Locate the cell with the specified text and output its [X, Y] center coordinate. 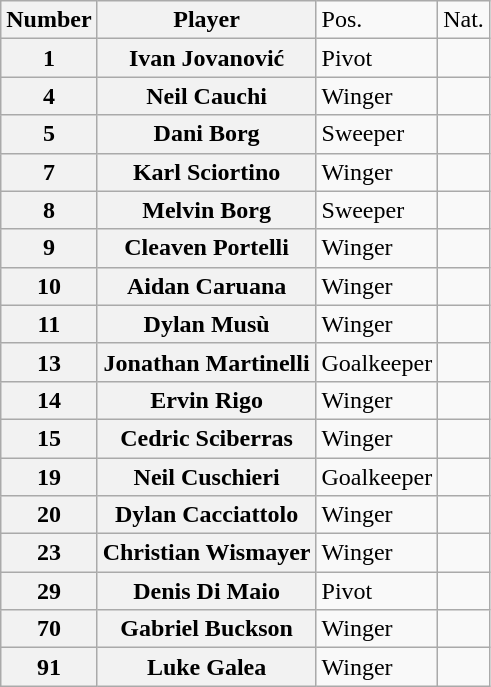
Denis Di Maio [206, 591]
Gabriel Buckson [206, 629]
Dylan Cacciattolo [206, 515]
Karl Sciortino [206, 172]
13 [49, 362]
Ivan Jovanović [206, 58]
Dani Borg [206, 134]
20 [49, 515]
10 [49, 286]
23 [49, 553]
Nat. [464, 20]
Ervin Rigo [206, 400]
11 [49, 324]
Christian Wismayer [206, 553]
70 [49, 629]
91 [49, 667]
Cedric Sciberras [206, 438]
29 [49, 591]
4 [49, 96]
9 [49, 248]
Dylan Musù [206, 324]
19 [49, 477]
14 [49, 400]
8 [49, 210]
Neil Cauchi [206, 96]
Neil Cuschieri [206, 477]
Jonathan Martinelli [206, 362]
1 [49, 58]
Luke Galea [206, 667]
Melvin Borg [206, 210]
5 [49, 134]
7 [49, 172]
Aidan Caruana [206, 286]
Cleaven Portelli [206, 248]
Pos. [377, 20]
15 [49, 438]
Number [49, 20]
Player [206, 20]
